For the text-containing cell, return its midpoint in [x, y] coordinate format. 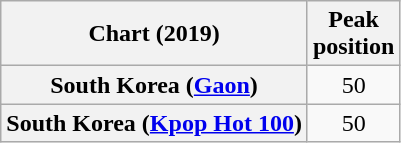
Chart (2019) [154, 34]
Peakposition [353, 34]
South Korea (Gaon) [154, 85]
South Korea (Kpop Hot 100) [154, 123]
